Output the [x, y] coordinate of the center of the cell containing the given text.  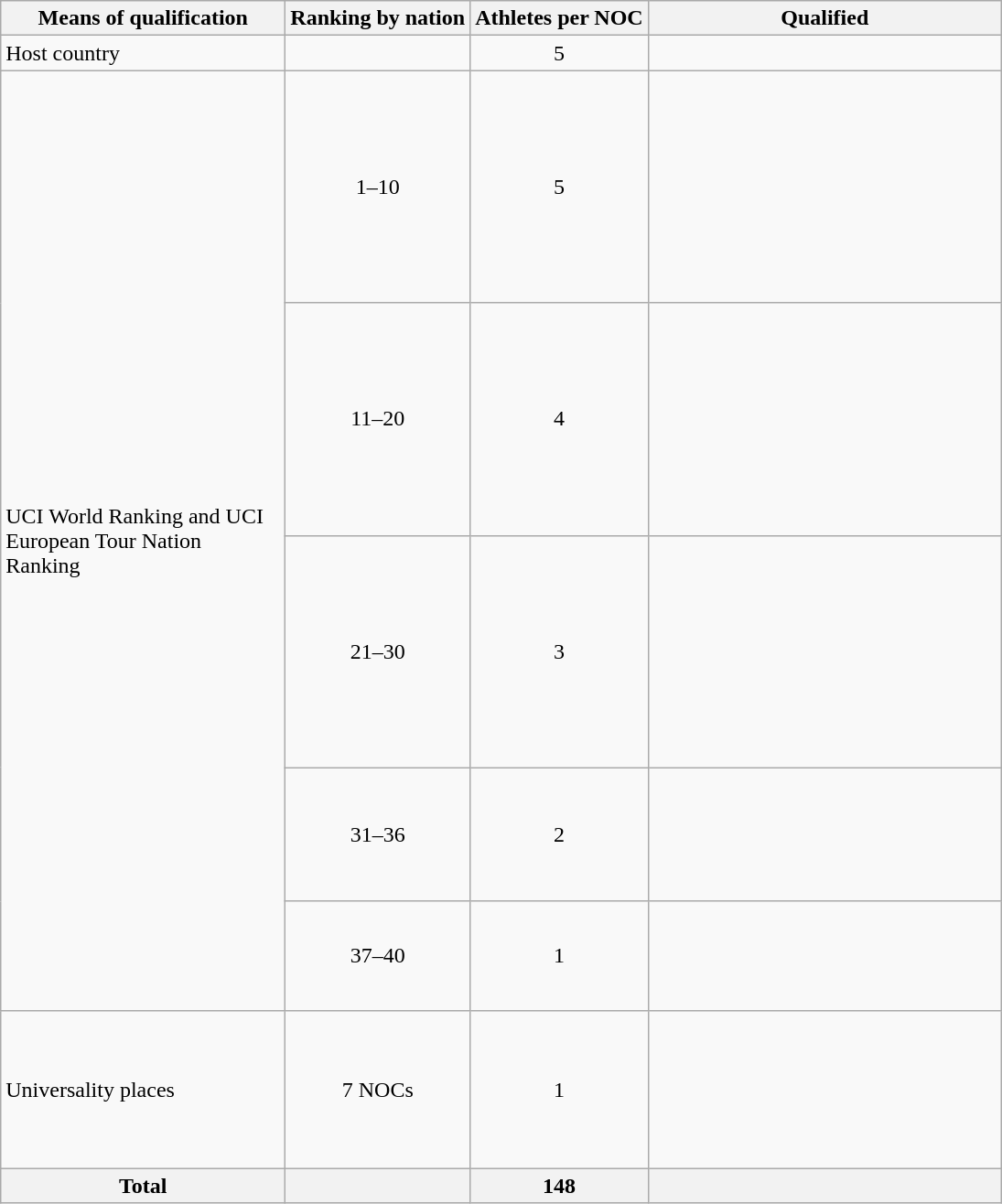
Qualified [824, 18]
Universality places [143, 1089]
Total [143, 1186]
Athletes per NOC [560, 18]
3 [560, 651]
21–30 [378, 651]
4 [560, 419]
2 [560, 834]
Host country [143, 53]
1–10 [378, 187]
31–36 [378, 834]
148 [560, 1186]
Means of qualification [143, 18]
11–20 [378, 419]
37–40 [378, 955]
7 NOCs [378, 1089]
Ranking by nation [378, 18]
UCI World Ranking and UCI European Tour Nation Ranking [143, 540]
